Identify which cell holds the provided text, then report its [X, Y] central coordinate. 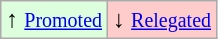
↓ Relegated [162, 20]
↑ Promoted [54, 20]
